Locate the cell with the specified text and output its (X, Y) center coordinate. 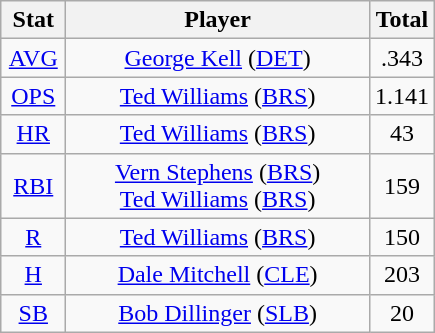
SB (34, 313)
George Kell (DET) (218, 58)
OPS (34, 96)
150 (402, 237)
.343 (402, 58)
RBI (34, 186)
159 (402, 186)
Player (218, 20)
HR (34, 134)
Dale Mitchell (CLE) (218, 275)
43 (402, 134)
203 (402, 275)
H (34, 275)
R (34, 237)
Total (402, 20)
20 (402, 313)
Vern Stephens (BRS)Ted Williams (BRS) (218, 186)
1.141 (402, 96)
AVG (34, 58)
Stat (34, 20)
Bob Dillinger (SLB) (218, 313)
